Provide the [x, y] coordinate of the cell's center where the given text is located.  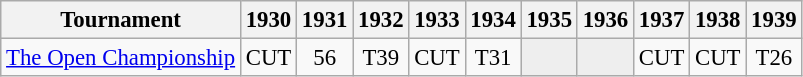
1933 [437, 20]
1939 [774, 20]
1936 [605, 20]
1937 [661, 20]
T39 [381, 58]
1935 [549, 20]
56 [325, 58]
1932 [381, 20]
1938 [718, 20]
1934 [493, 20]
T26 [774, 58]
Tournament [121, 20]
The Open Championship [121, 58]
T31 [493, 58]
1930 [268, 20]
1931 [325, 20]
